Return (X, Y) of the center of cell containing provided text 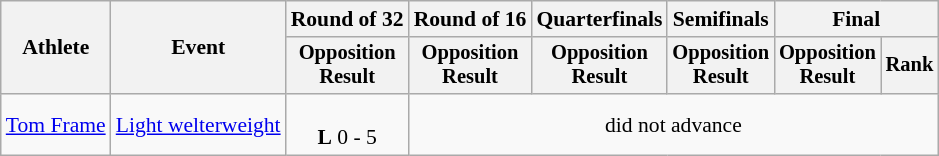
Round of 32 (348, 19)
L 0 - 5 (348, 124)
Final (856, 19)
Rank (910, 66)
Light welterweight (198, 124)
Athlete (56, 48)
Tom Frame (56, 124)
Round of 16 (470, 19)
Event (198, 48)
Quarterfinals (599, 19)
did not advance (674, 124)
Semifinals (720, 19)
